Pinpoint the cell where the given text exists, returning its [x, y] midpoint coordinate. 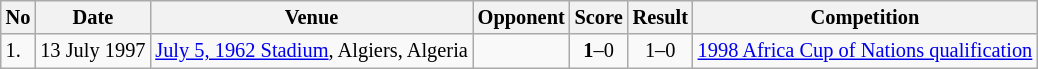
No [18, 17]
1998 Africa Cup of Nations qualification [865, 51]
Result [660, 17]
Date [92, 17]
13 July 1997 [92, 51]
Score [599, 17]
Venue [311, 17]
Opponent [522, 17]
Competition [865, 17]
1. [18, 51]
July 5, 1962 Stadium, Algiers, Algeria [311, 51]
